Provide the [x, y] coordinate of the cell's center where the given text is located.  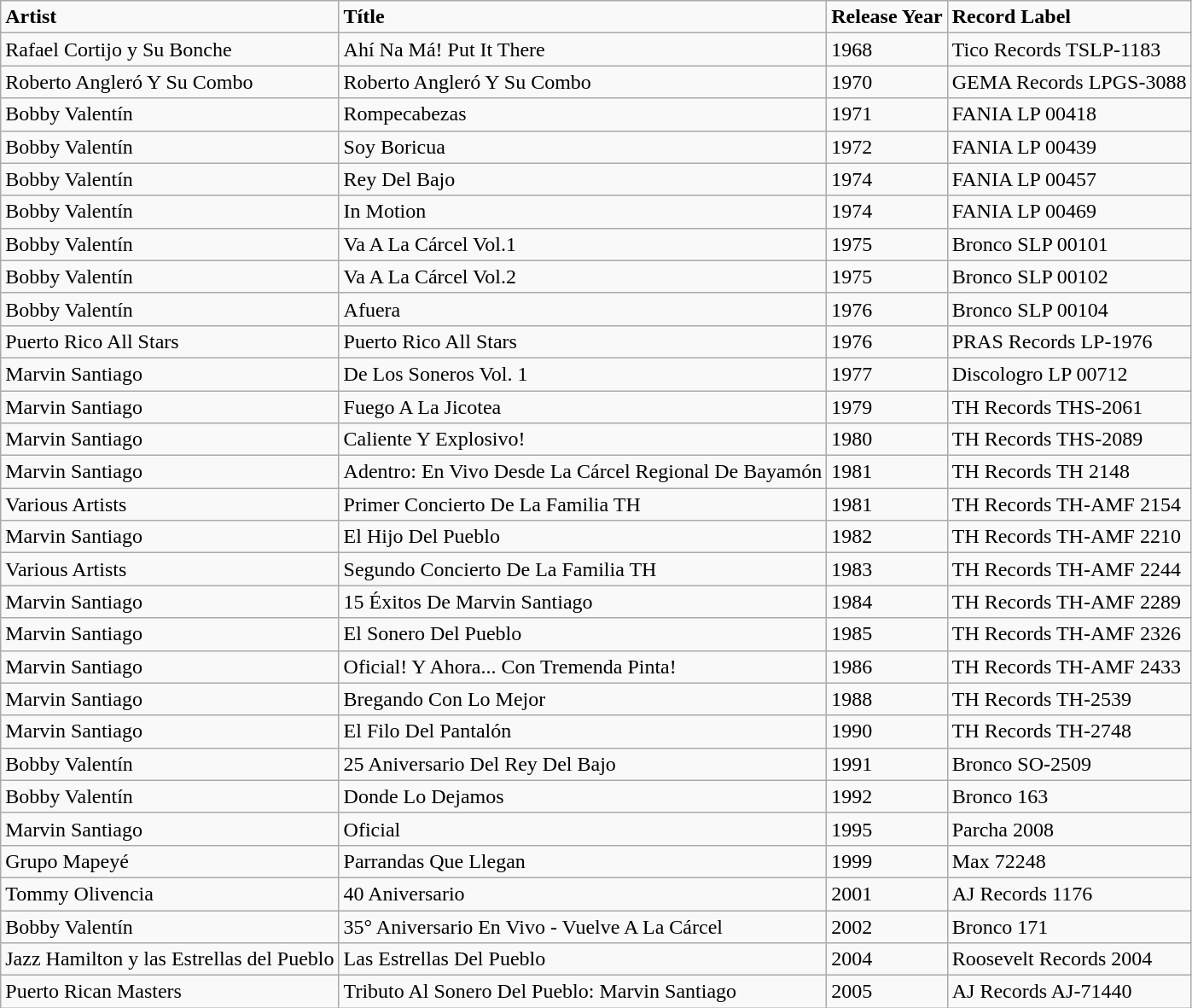
Bregando Con Lo Mejor [583, 699]
Tommy Olivencia [170, 894]
1979 [887, 407]
Soy Boricua [583, 147]
Bronco 163 [1069, 796]
FANIA LP 00469 [1069, 212]
Tico Records TSLP-1183 [1069, 50]
Grupo Mapeyé [170, 861]
TH Records TH-AMF 2289 [1069, 602]
Roosevelt Records 2004 [1069, 959]
TH Records THS-2089 [1069, 440]
1970 [887, 82]
1983 [887, 569]
GEMA Records LPGS-3088 [1069, 82]
Jazz Hamilton y las Estrellas del Pueblo [170, 959]
2002 [887, 926]
Segundo Concierto De La Familia TH [583, 569]
2005 [887, 992]
1992 [887, 796]
TH Records TH-2748 [1069, 731]
Artist [170, 17]
Rey Del Bajo [583, 179]
El Sonero Del Pueblo [583, 634]
Va A La Cárcel Vol.1 [583, 244]
De Los Soneros Vol. 1 [583, 374]
Parrandas Que Llegan [583, 861]
Ahí Na Má! Put It There [583, 50]
1982 [887, 537]
25 Aniversario Del Rey Del Bajo [583, 764]
Discologro LP 00712 [1069, 374]
TH Records TH-AMF 2210 [1069, 537]
Tributo Al Sonero Del Pueblo: Marvin Santiago [583, 992]
Max 72248 [1069, 861]
1984 [887, 602]
2004 [887, 959]
Afuera [583, 309]
FANIA LP 00457 [1069, 179]
Bronco SO-2509 [1069, 764]
Rompecabezas [583, 114]
Caliente Y Explosivo! [583, 440]
FANIA LP 00439 [1069, 147]
Oficial [583, 829]
El Filo Del Pantalón [583, 731]
Las Estrellas Del Pueblo [583, 959]
Fuego A La Jicotea [583, 407]
TH Records TH-AMF 2244 [1069, 569]
El Hijo Del Pueblo [583, 537]
Donde Lo Dejamos [583, 796]
TH Records THS-2061 [1069, 407]
1968 [887, 50]
Oficial! Y Ahora... Con Tremenda Pinta! [583, 667]
TH Records TH-AMF 2326 [1069, 634]
1991 [887, 764]
Primer Concierto De La Familia TH [583, 504]
Parcha 2008 [1069, 829]
Release Year [887, 17]
PRAS Records LP-1976 [1069, 341]
1995 [887, 829]
Record Label [1069, 17]
Bronco 171 [1069, 926]
1999 [887, 861]
Bronco SLP 00102 [1069, 277]
1985 [887, 634]
1988 [887, 699]
1977 [887, 374]
Bronco SLP 00101 [1069, 244]
In Motion [583, 212]
TH Records TH-AMF 2433 [1069, 667]
2001 [887, 894]
Rafael Cortijo y Su Bonche [170, 50]
AJ Records AJ-71440 [1069, 992]
Adentro: En Vivo Desde La Cárcel Regional De Bayamón [583, 472]
40 Aniversario [583, 894]
TH Records TH-AMF 2154 [1069, 504]
Puerto Rican Masters [170, 992]
FANIA LP 00418 [1069, 114]
Títle [583, 17]
TH Records TH 2148 [1069, 472]
1986 [887, 667]
1971 [887, 114]
1972 [887, 147]
35° Aniversario En Vivo - Vuelve A La Cárcel [583, 926]
15 Éxitos De Marvin Santiago [583, 602]
1980 [887, 440]
Va A La Cárcel Vol.2 [583, 277]
TH Records TH-2539 [1069, 699]
1990 [887, 731]
AJ Records 1176 [1069, 894]
Bronco SLP 00104 [1069, 309]
